Return the (X, Y) coordinate for the center point of the cell that contains the specified text.  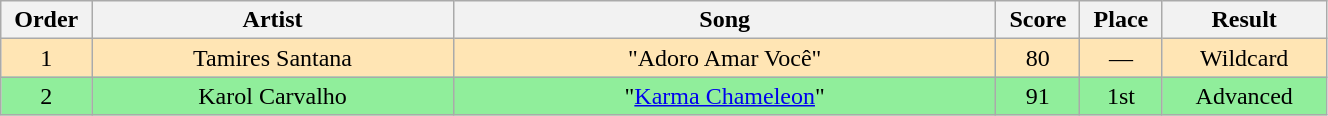
Song (724, 20)
Wildcard (1244, 58)
91 (1038, 96)
Score (1038, 20)
Advanced (1244, 96)
Place (1121, 20)
1st (1121, 96)
— (1121, 58)
80 (1038, 58)
Karol Carvalho (273, 96)
1 (46, 58)
"Adoro Amar Você" (724, 58)
"Karma Chameleon" (724, 96)
Result (1244, 20)
Artist (273, 20)
Order (46, 20)
Tamires Santana (273, 58)
2 (46, 96)
